Scan for the cell matching the given text and deliver its (X, Y) coordinate at center. 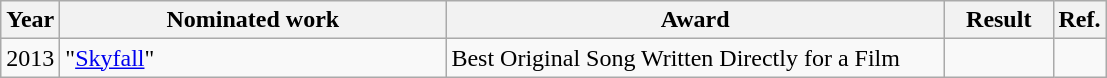
Ref. (1080, 20)
Nominated work (253, 20)
Result (998, 20)
2013 (30, 58)
Year (30, 20)
"Skyfall" (253, 58)
Award (696, 20)
Best Original Song Written Directly for a Film (696, 58)
